Output the (x, y) coordinate of the center of the cell containing the given text.  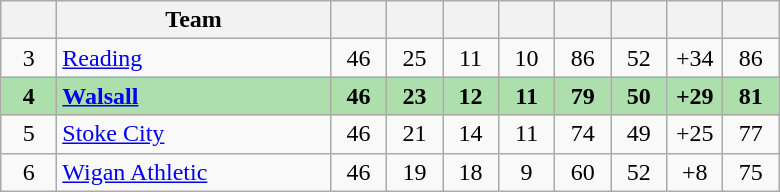
81 (751, 96)
3 (29, 58)
25 (414, 58)
21 (414, 134)
6 (29, 172)
60 (583, 172)
74 (583, 134)
14 (470, 134)
Stoke City (194, 134)
23 (414, 96)
4 (29, 96)
77 (751, 134)
12 (470, 96)
49 (639, 134)
+29 (695, 96)
79 (583, 96)
19 (414, 172)
Reading (194, 58)
75 (751, 172)
Walsall (194, 96)
+8 (695, 172)
18 (470, 172)
5 (29, 134)
Wigan Athletic (194, 172)
9 (527, 172)
+25 (695, 134)
50 (639, 96)
Team (194, 20)
+34 (695, 58)
10 (527, 58)
